Output the (x, y) coordinate of the center of the cell containing the given text.  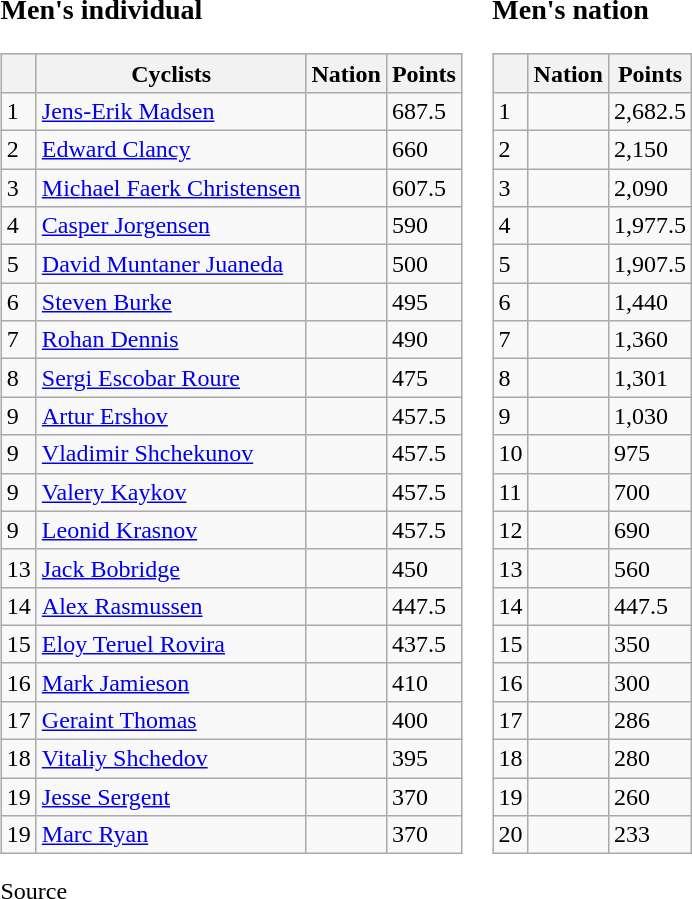
20 (510, 835)
350 (650, 644)
1,030 (650, 416)
Rohan Dennis (171, 340)
11 (510, 492)
10 (510, 454)
260 (650, 797)
Marc Ryan (171, 835)
437.5 (424, 644)
495 (424, 302)
490 (424, 340)
Jack Bobridge (171, 568)
395 (424, 759)
607.5 (424, 188)
700 (650, 492)
Vladimir Shchekunov (171, 454)
1,977.5 (650, 226)
590 (424, 226)
690 (650, 530)
400 (424, 720)
Jens-Erik Madsen (171, 111)
450 (424, 568)
1,301 (650, 378)
12 (510, 530)
Alex Rasmussen (171, 606)
475 (424, 378)
286 (650, 720)
David Muntaner Juaneda (171, 264)
1,907.5 (650, 264)
280 (650, 759)
Michael Faerk Christensen (171, 188)
Valery Kaykov (171, 492)
410 (424, 682)
500 (424, 264)
2,150 (650, 150)
687.5 (424, 111)
2,090 (650, 188)
Sergi Escobar Roure (171, 378)
Vitaliy Shchedov (171, 759)
Steven Burke (171, 302)
2,682.5 (650, 111)
Casper Jorgensen (171, 226)
975 (650, 454)
Artur Ershov (171, 416)
660 (424, 150)
Eloy Teruel Rovira (171, 644)
Leonid Krasnov (171, 530)
560 (650, 568)
1,360 (650, 340)
Geraint Thomas (171, 720)
1,440 (650, 302)
Edward Clancy (171, 150)
Jesse Sergent (171, 797)
233 (650, 835)
Mark Jamieson (171, 682)
300 (650, 682)
Cyclists (171, 73)
